Pinpoint the cell where the given text exists, returning its (X, Y) midpoint coordinate. 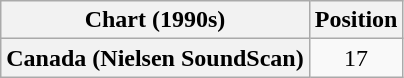
17 (356, 58)
Chart (1990s) (155, 20)
Canada (Nielsen SoundScan) (155, 58)
Position (356, 20)
